For the text-containing cell, return its midpoint in [X, Y] coordinate format. 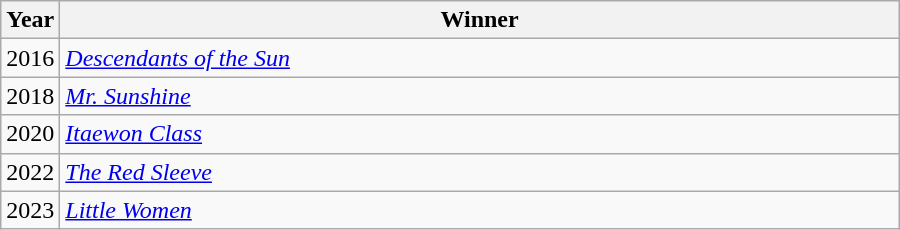
Year [30, 20]
2016 [30, 58]
2022 [30, 172]
Itaewon Class [480, 134]
2020 [30, 134]
Mr. Sunshine [480, 96]
2018 [30, 96]
Descendants of the Sun [480, 58]
Winner [480, 20]
The Red Sleeve [480, 172]
Little Women [480, 210]
2023 [30, 210]
